Locate the cell with the specified text and output its [x, y] center coordinate. 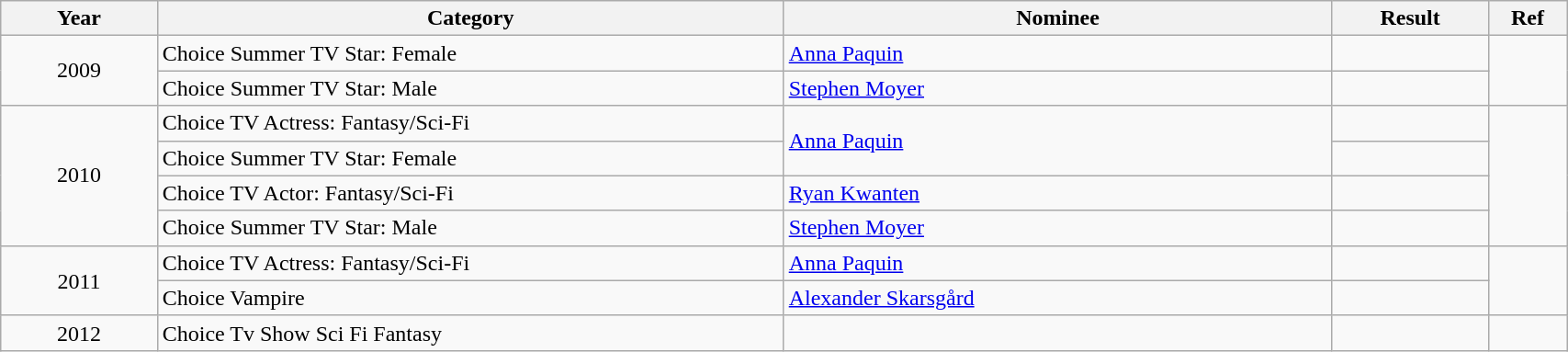
2011 [79, 280]
Year [79, 18]
2012 [79, 333]
2009 [79, 71]
Choice Tv Show Sci Fi Fantasy [470, 333]
Result [1410, 18]
Category [470, 18]
Choice TV Actor: Fantasy/Sci-Fi [470, 193]
Ryan Kwanten [1058, 193]
Choice Vampire [470, 298]
Ref [1527, 18]
2010 [79, 176]
Nominee [1058, 18]
Alexander Skarsgård [1058, 298]
